Return [x, y] of the center of cell containing provided text 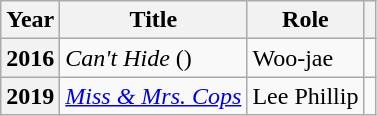
Title [154, 20]
2019 [30, 96]
Miss & Mrs. Cops [154, 96]
2016 [30, 58]
Woo-jae [306, 58]
Lee Phillip [306, 96]
Can't Hide () [154, 58]
Year [30, 20]
Role [306, 20]
